Locate the cell with the specified text and output its [X, Y] center coordinate. 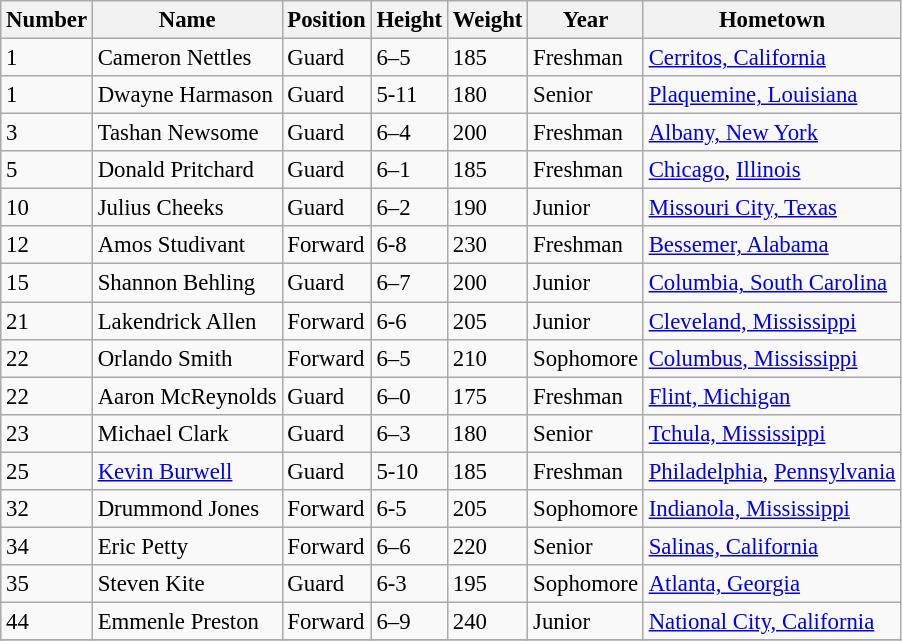
35 [47, 584]
Atlanta, Georgia [772, 584]
6–1 [409, 170]
3 [47, 133]
15 [47, 283]
Hometown [772, 20]
Columbus, Mississippi [772, 358]
Cerritos, California [772, 58]
Shannon Behling [187, 283]
Position [326, 20]
Aaron McReynolds [187, 396]
Orlando Smith [187, 358]
Drummond Jones [187, 509]
Kevin Burwell [187, 471]
Columbia, South Carolina [772, 283]
21 [47, 321]
6–2 [409, 208]
Tchula, Mississippi [772, 433]
Name [187, 20]
6–0 [409, 396]
5 [47, 170]
44 [47, 621]
230 [487, 245]
Chicago, Illinois [772, 170]
Lakendrick Allen [187, 321]
190 [487, 208]
Amos Studivant [187, 245]
5-10 [409, 471]
6–6 [409, 546]
6-8 [409, 245]
Weight [487, 20]
Dwayne Harmason [187, 95]
Emmenle Preston [187, 621]
23 [47, 433]
Height [409, 20]
6-5 [409, 509]
Julius Cheeks [187, 208]
Bessemer, Alabama [772, 245]
Indianola, Mississippi [772, 509]
Albany, New York [772, 133]
Philadelphia, Pennsylvania [772, 471]
5-11 [409, 95]
Salinas, California [772, 546]
Cleveland, Mississippi [772, 321]
Plaquemine, Louisiana [772, 95]
175 [487, 396]
6–4 [409, 133]
Number [47, 20]
Michael Clark [187, 433]
6-3 [409, 584]
Flint, Michigan [772, 396]
240 [487, 621]
Cameron Nettles [187, 58]
Year [586, 20]
Tashan Newsome [187, 133]
Donald Pritchard [187, 170]
National City, California [772, 621]
6–7 [409, 283]
210 [487, 358]
195 [487, 584]
Missouri City, Texas [772, 208]
34 [47, 546]
6–9 [409, 621]
6-6 [409, 321]
12 [47, 245]
6–3 [409, 433]
Steven Kite [187, 584]
Eric Petty [187, 546]
220 [487, 546]
25 [47, 471]
10 [47, 208]
32 [47, 509]
